From the cell containing the given text, extract its center point as (X, Y) coordinate. 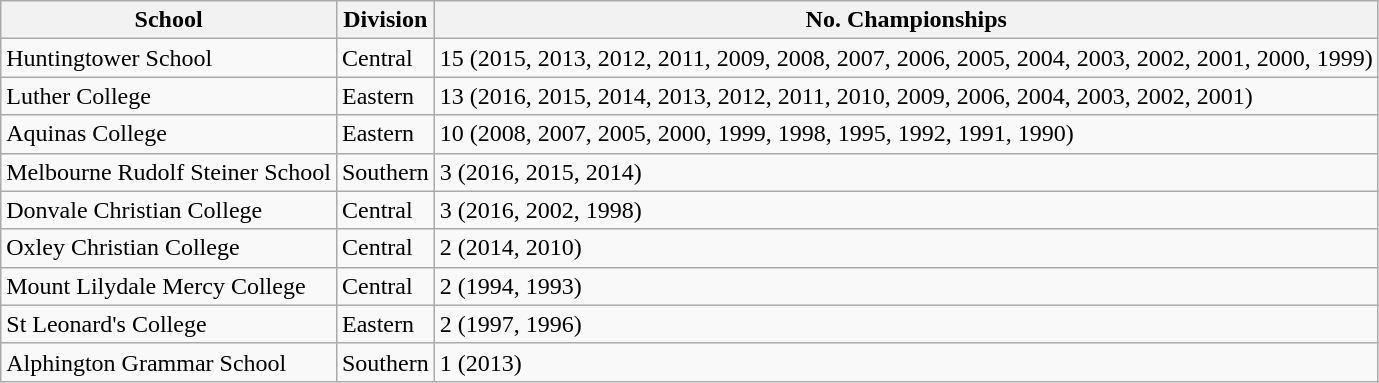
10 (2008, 2007, 2005, 2000, 1999, 1998, 1995, 1992, 1991, 1990) (906, 134)
Luther College (169, 96)
15 (2015, 2013, 2012, 2011, 2009, 2008, 2007, 2006, 2005, 2004, 2003, 2002, 2001, 2000, 1999) (906, 58)
13 (2016, 2015, 2014, 2013, 2012, 2011, 2010, 2009, 2006, 2004, 2003, 2002, 2001) (906, 96)
Melbourne Rudolf Steiner School (169, 172)
Division (385, 20)
Huntingtower School (169, 58)
Oxley Christian College (169, 248)
Alphington Grammar School (169, 362)
3 (2016, 2015, 2014) (906, 172)
Donvale Christian College (169, 210)
No. Championships (906, 20)
1 (2013) (906, 362)
2 (1997, 1996) (906, 324)
St Leonard's College (169, 324)
2 (1994, 1993) (906, 286)
2 (2014, 2010) (906, 248)
School (169, 20)
Aquinas College (169, 134)
3 (2016, 2002, 1998) (906, 210)
Mount Lilydale Mercy College (169, 286)
